Find where the given text appears and provide that cell's center as (x, y) coordinate. 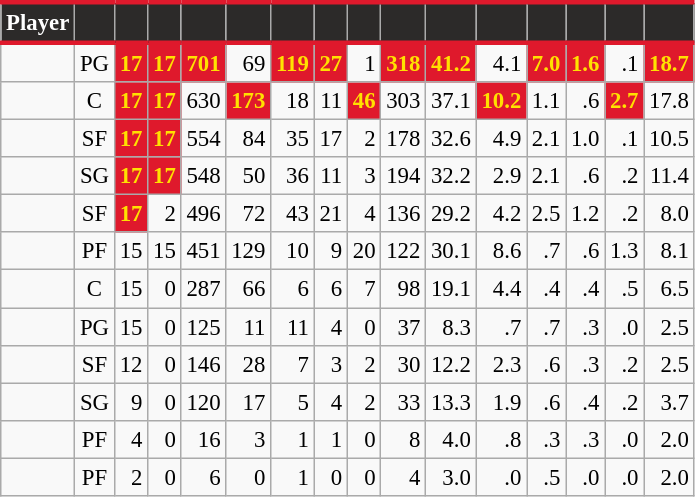
1.3 (624, 251)
18 (293, 101)
318 (404, 62)
1.2 (586, 214)
136 (404, 214)
12.2 (451, 364)
2.3 (501, 364)
451 (204, 251)
8.0 (669, 214)
19.1 (451, 289)
120 (204, 402)
548 (204, 176)
4.9 (501, 139)
35 (293, 139)
146 (204, 364)
37.1 (451, 101)
5 (293, 402)
3.0 (451, 477)
1.9 (501, 402)
13.3 (451, 402)
496 (204, 214)
37 (404, 327)
10 (293, 251)
16 (204, 439)
11.4 (669, 176)
1.1 (546, 101)
8.1 (669, 251)
1.0 (586, 139)
4.1 (501, 62)
194 (404, 176)
129 (248, 251)
36 (293, 176)
3.7 (669, 402)
32.6 (451, 139)
12 (130, 364)
30 (404, 364)
30.1 (451, 251)
66 (248, 289)
287 (204, 289)
.8 (501, 439)
630 (204, 101)
7.0 (546, 62)
1.6 (586, 62)
72 (248, 214)
21 (330, 214)
701 (204, 62)
8.3 (451, 327)
29.2 (451, 214)
303 (404, 101)
43 (293, 214)
4.0 (451, 439)
2.7 (624, 101)
69 (248, 62)
17.8 (669, 101)
28 (248, 364)
173 (248, 101)
122 (404, 251)
8.6 (501, 251)
178 (404, 139)
32.2 (451, 176)
8 (404, 439)
6.5 (669, 289)
46 (364, 101)
4.4 (501, 289)
119 (293, 62)
18.7 (669, 62)
27 (330, 62)
4.2 (501, 214)
10.2 (501, 101)
98 (404, 289)
2.9 (501, 176)
50 (248, 176)
10.5 (669, 139)
20 (364, 251)
554 (204, 139)
125 (204, 327)
41.2 (451, 62)
84 (248, 139)
33 (404, 402)
Player (38, 22)
